Return [X, Y] of the center of cell containing provided text 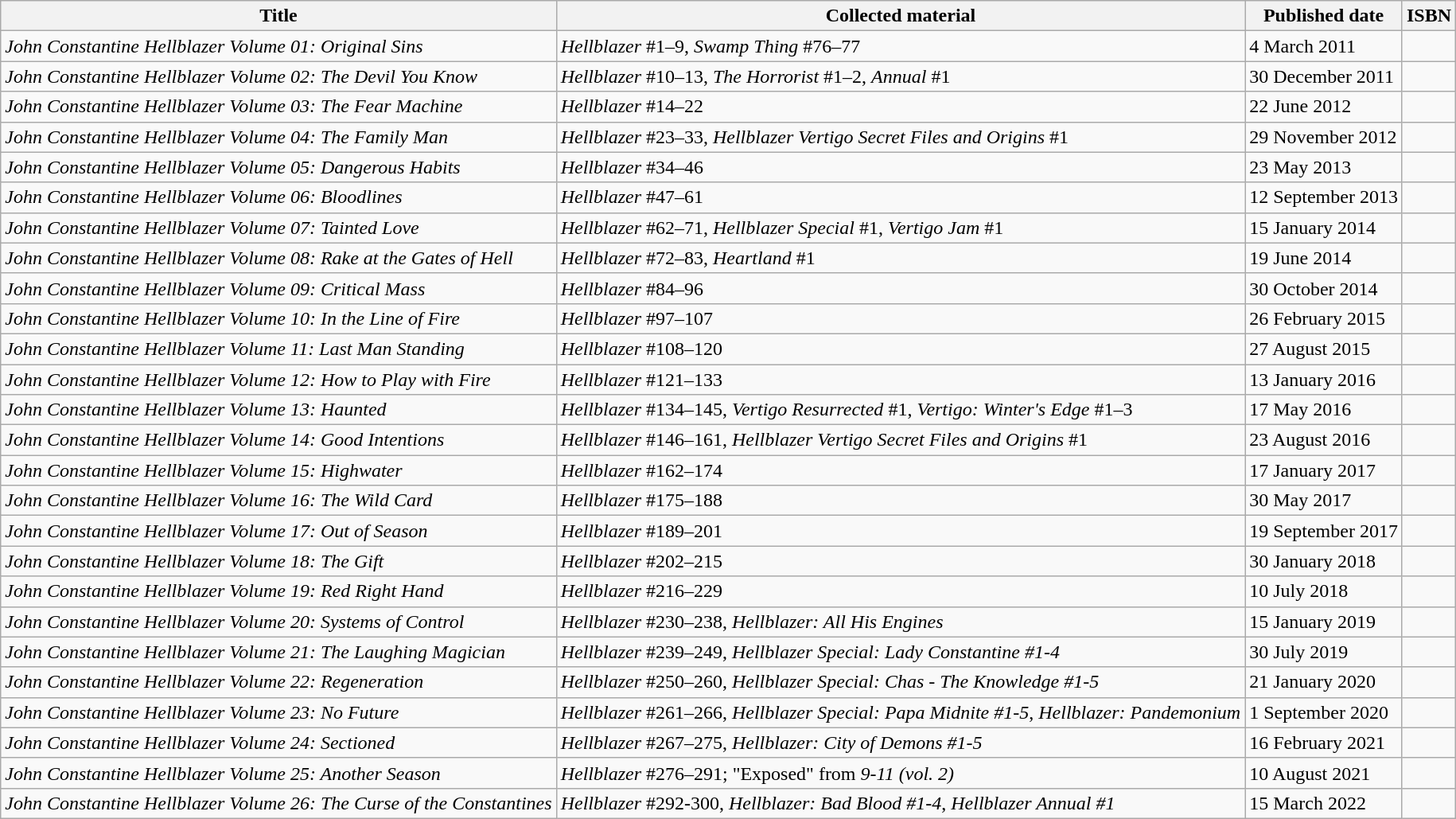
John Constantine Hellblazer Volume 25: Another Season [278, 773]
John Constantine Hellblazer Volume 22: Regeneration [278, 682]
John Constantine Hellblazer Volume 12: How to Play with Fire [278, 380]
15 January 2019 [1324, 622]
30 December 2011 [1324, 76]
26 February 2015 [1324, 318]
John Constantine Hellblazer Volume 21: The Laughing Magician [278, 652]
John Constantine Hellblazer Volume 16: The Wild Card [278, 501]
Hellblazer #1–9, Swamp Thing #76–77 [901, 46]
15 March 2022 [1324, 803]
15 January 2014 [1324, 228]
John Constantine Hellblazer Volume 17: Out of Season [278, 531]
22 June 2012 [1324, 107]
John Constantine Hellblazer Volume 24: Sectioned [278, 743]
John Constantine Hellblazer Volume 26: The Curse of the Constantines [278, 803]
19 June 2014 [1324, 258]
Hellblazer #162–174 [901, 470]
Hellblazer #175–188 [901, 501]
Hellblazer #146–161, Hellblazer Vertigo Secret Files and Origins #1 [901, 440]
John Constantine Hellblazer Volume 09: Critical Mass [278, 288]
Hellblazer #261–266, Hellblazer Special: Papa Midnite #1-5, Hellblazer: Pandemonium [901, 712]
10 August 2021 [1324, 773]
Title [278, 16]
Hellblazer #292-300, Hellblazer: Bad Blood #1-4, Hellblazer Annual #1 [901, 803]
16 February 2021 [1324, 743]
23 May 2013 [1324, 167]
John Constantine Hellblazer Volume 15: Highwater [278, 470]
John Constantine Hellblazer Volume 05: Dangerous Habits [278, 167]
30 May 2017 [1324, 501]
17 January 2017 [1324, 470]
John Constantine Hellblazer Volume 01: Original Sins [278, 46]
Hellblazer #239–249, Hellblazer Special: Lady Constantine #1-4 [901, 652]
30 January 2018 [1324, 561]
Hellblazer #230–238, Hellblazer: All His Engines [901, 622]
John Constantine Hellblazer Volume 06: Bloodlines [278, 197]
Hellblazer #267–275, Hellblazer: City of Demons #1-5 [901, 743]
John Constantine Hellblazer Volume 03: The Fear Machine [278, 107]
Hellblazer #47–61 [901, 197]
23 August 2016 [1324, 440]
Hellblazer #250–260, Hellblazer Special: Chas - The Knowledge #1-5 [901, 682]
John Constantine Hellblazer Volume 13: Haunted [278, 410]
Hellblazer #62–71, Hellblazer Special #1, Vertigo Jam #1 [901, 228]
13 January 2016 [1324, 380]
Hellblazer #10–13, The Horrorist #1–2, Annual #1 [901, 76]
Hellblazer #216–229 [901, 591]
John Constantine Hellblazer Volume 08: Rake at the Gates of Hell [278, 258]
John Constantine Hellblazer Volume 19: Red Right Hand [278, 591]
29 November 2012 [1324, 137]
John Constantine Hellblazer Volume 23: No Future [278, 712]
Hellblazer #202–215 [901, 561]
John Constantine Hellblazer Volume 04: The Family Man [278, 137]
4 March 2011 [1324, 46]
John Constantine Hellblazer Volume 11: Last Man Standing [278, 349]
Hellblazer #121–133 [901, 380]
Hellblazer #189–201 [901, 531]
Hellblazer #108–120 [901, 349]
Hellblazer #97–107 [901, 318]
1 September 2020 [1324, 712]
30 July 2019 [1324, 652]
Hellblazer #276–291; "Exposed" from 9-11 (vol. 2) [901, 773]
John Constantine Hellblazer Volume 02: The Devil You Know [278, 76]
Hellblazer #14–22 [901, 107]
John Constantine Hellblazer Volume 07: Tainted Love [278, 228]
17 May 2016 [1324, 410]
Collected material [901, 16]
19 September 2017 [1324, 531]
21 January 2020 [1324, 682]
Published date [1324, 16]
Hellblazer #23–33, Hellblazer Vertigo Secret Files and Origins #1 [901, 137]
John Constantine Hellblazer Volume 14: Good Intentions [278, 440]
30 October 2014 [1324, 288]
Hellblazer #84–96 [901, 288]
12 September 2013 [1324, 197]
Hellblazer #34–46 [901, 167]
John Constantine Hellblazer Volume 10: In the Line of Fire [278, 318]
John Constantine Hellblazer Volume 18: The Gift [278, 561]
Hellblazer #134–145, Vertigo Resurrected #1, Vertigo: Winter's Edge #1–3 [901, 410]
Hellblazer #72–83, Heartland #1 [901, 258]
ISBN [1429, 16]
27 August 2015 [1324, 349]
John Constantine Hellblazer Volume 20: Systems of Control [278, 622]
10 July 2018 [1324, 591]
